Scan for the cell matching the given text and deliver its (x, y) coordinate at center. 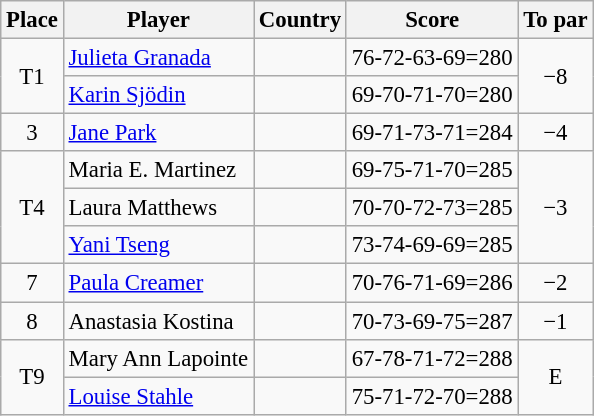
−3 (556, 208)
Karin Sjödin (158, 95)
T4 (32, 208)
−2 (556, 283)
69-70-71-70=280 (432, 95)
Louise Stahle (158, 396)
Laura Matthews (158, 208)
75-71-72-70=288 (432, 396)
70-73-69-75=287 (432, 321)
Player (158, 20)
69-71-73-71=284 (432, 133)
70-70-72-73=285 (432, 208)
8 (32, 321)
Place (32, 20)
E (556, 376)
To par (556, 20)
Jane Park (158, 133)
3 (32, 133)
7 (32, 283)
T1 (32, 76)
Score (432, 20)
73-74-69-69=285 (432, 245)
−4 (556, 133)
−1 (556, 321)
Paula Creamer (158, 283)
Anastasia Kostina (158, 321)
Julieta Granada (158, 58)
T9 (32, 376)
Yani Tseng (158, 245)
−8 (556, 76)
Country (300, 20)
70-76-71-69=286 (432, 283)
Maria E. Martinez (158, 170)
67-78-71-72=288 (432, 358)
69-75-71-70=285 (432, 170)
Mary Ann Lapointe (158, 358)
76-72-63-69=280 (432, 58)
